Output the (X, Y) coordinate of the center of the cell containing the given text.  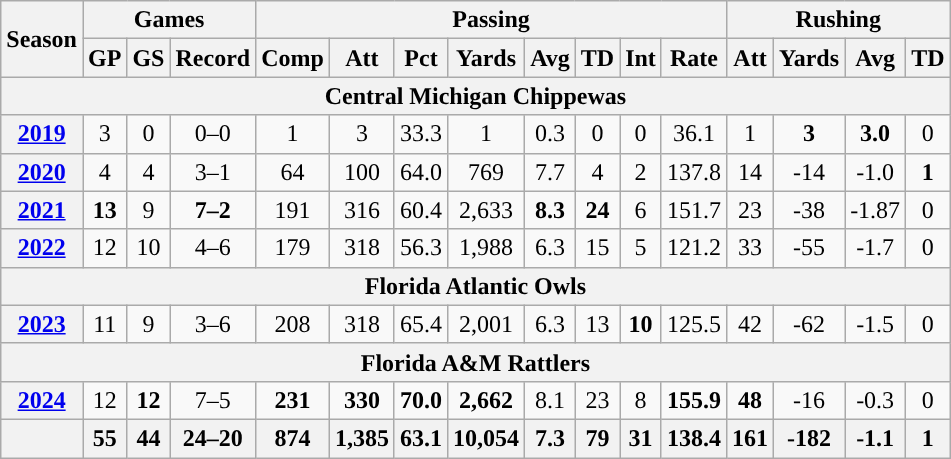
GS (148, 58)
2 (641, 172)
70.0 (420, 400)
2,662 (486, 400)
125.5 (694, 324)
Int (641, 58)
Florida A&M Rattlers (476, 362)
-1.7 (876, 248)
1,988 (486, 248)
2020 (42, 172)
64.0 (420, 172)
42 (750, 324)
208 (293, 324)
179 (293, 248)
Season (42, 39)
-1.1 (876, 438)
11 (104, 324)
-1.87 (876, 210)
Pct (420, 58)
0–0 (213, 134)
2019 (42, 134)
GP (104, 58)
7–2 (213, 210)
2023 (42, 324)
0.3 (550, 134)
769 (486, 172)
65.4 (420, 324)
Rushing (838, 20)
3–6 (213, 324)
121.2 (694, 248)
24 (597, 210)
44 (148, 438)
5 (641, 248)
31 (641, 438)
2022 (42, 248)
138.4 (694, 438)
-38 (810, 210)
6 (641, 210)
-14 (810, 172)
10,054 (486, 438)
231 (293, 400)
8.1 (550, 400)
33 (750, 248)
1,385 (362, 438)
155.9 (694, 400)
60.4 (420, 210)
137.8 (694, 172)
64 (293, 172)
Central Michigan Chippewas (476, 96)
316 (362, 210)
Comp (293, 58)
4–6 (213, 248)
151.7 (694, 210)
2024 (42, 400)
15 (597, 248)
874 (293, 438)
-16 (810, 400)
-0.3 (876, 400)
3–1 (213, 172)
-55 (810, 248)
161 (750, 438)
-62 (810, 324)
2,633 (486, 210)
33.3 (420, 134)
3.0 (876, 134)
56.3 (420, 248)
100 (362, 172)
Rate (694, 58)
36.1 (694, 134)
330 (362, 400)
8.3 (550, 210)
-182 (810, 438)
55 (104, 438)
7.3 (550, 438)
7.7 (550, 172)
48 (750, 400)
24–20 (213, 438)
79 (597, 438)
63.1 (420, 438)
7–5 (213, 400)
8 (641, 400)
-1.0 (876, 172)
2021 (42, 210)
Passing (492, 20)
14 (750, 172)
Florida Atlantic Owls (476, 286)
Record (213, 58)
Games (168, 20)
191 (293, 210)
2,001 (486, 324)
-1.5 (876, 324)
